Scan for the cell matching the given text and deliver its (x, y) coordinate at center. 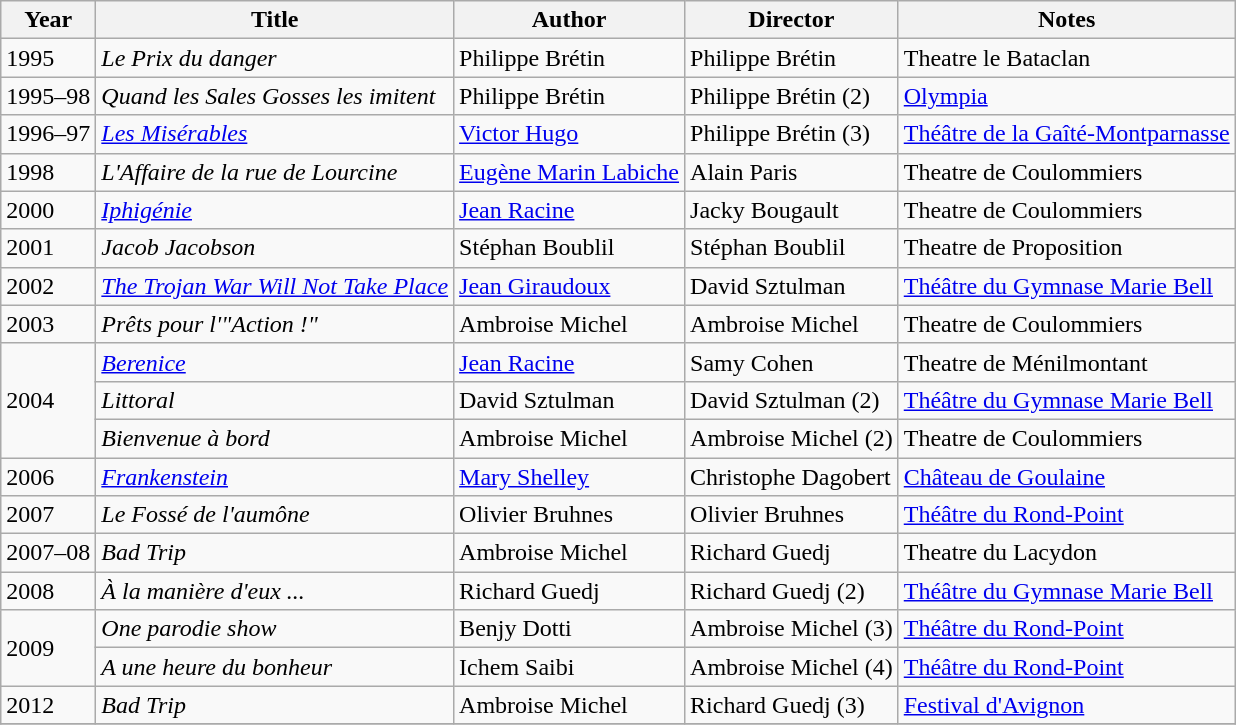
Ambroise Michel (4) (792, 667)
1996–97 (48, 134)
2003 (48, 324)
Jacob Jacobson (275, 248)
L'Affaire de la rue de Lourcine (275, 172)
Eugène Marin Labiche (570, 172)
Château de Goulaine (1066, 477)
Théâtre de la Gaîté-Montparnasse (1066, 134)
Quand les Sales Gosses les imitent (275, 96)
1995–98 (48, 96)
2007–08 (48, 553)
Jean Giraudoux (570, 286)
The Trojan War Will Not Take Place (275, 286)
Le Fossé de l'aumône (275, 515)
A une heure du bonheur (275, 667)
Victor Hugo (570, 134)
Title (275, 20)
2004 (48, 400)
Iphigénie (275, 210)
Theatre de Ménilmontant (1066, 362)
Philippe Brétin (2) (792, 96)
Notes (1066, 20)
Ichem Saibi (570, 667)
Bienvenue à bord (275, 438)
David Sztulman (2) (792, 400)
1995 (48, 58)
Samy Cohen (792, 362)
Theatre de Proposition (1066, 248)
Theatre le Bataclan (1066, 58)
2008 (48, 591)
Jacky Bougault (792, 210)
Richard Guedj (3) (792, 705)
Festival d'Avignon (1066, 705)
Director (792, 20)
Ambroise Michel (2) (792, 438)
2012 (48, 705)
2009 (48, 648)
One parodie show (275, 629)
Year (48, 20)
Ambroise Michel (3) (792, 629)
À la manière d'eux ... (275, 591)
Mary Shelley (570, 477)
Littoral (275, 400)
Philippe Brétin (3) (792, 134)
1998 (48, 172)
Theatre du Lacydon (1066, 553)
Prêts pour l'"Action !" (275, 324)
Author (570, 20)
Benjy Dotti (570, 629)
Olympia (1066, 96)
2001 (48, 248)
2007 (48, 515)
2002 (48, 286)
Le Prix du danger (275, 58)
Alain Paris (792, 172)
Christophe Dagobert (792, 477)
Berenice (275, 362)
Richard Guedj (2) (792, 591)
Les Misérables (275, 134)
2000 (48, 210)
Frankenstein (275, 477)
2006 (48, 477)
